Search for the cell housing the specified text and yield its (x, y) center coordinate. 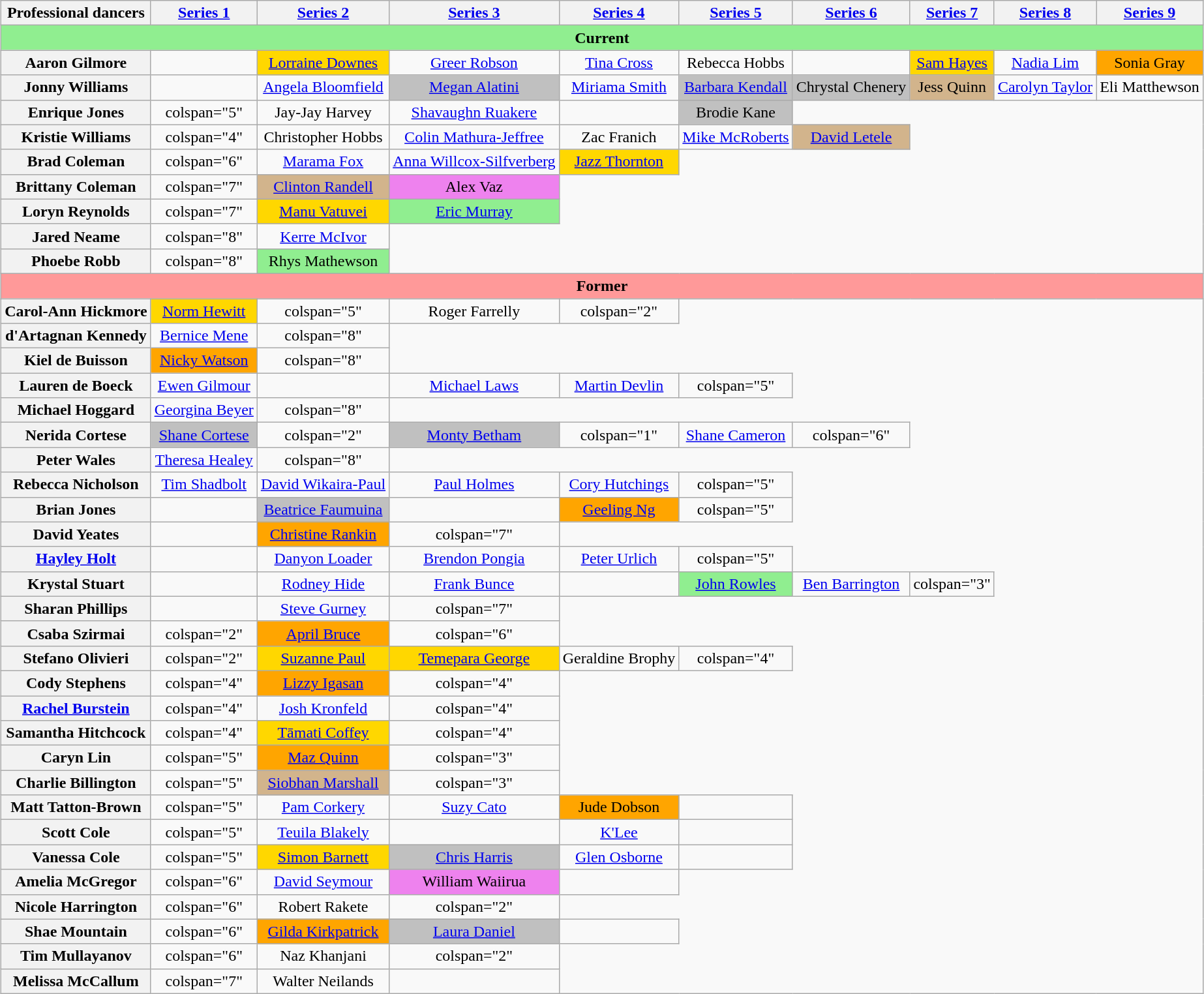
Melissa McCallum (76, 981)
Sonia Gray (1150, 63)
d'Artagnan Kennedy (76, 336)
Series 2 (323, 13)
William Waiirua (474, 882)
Eric Murray (474, 211)
Bernice Mene (203, 336)
Carol-Ann Hickmore (76, 311)
Walter Neilands (323, 981)
Geeling Ng (619, 509)
Peter Wales (76, 460)
Paul Holmes (474, 485)
Cody Stephens (76, 683)
Steve Gurney (323, 609)
April Bruce (323, 633)
Glen Osborne (619, 857)
Barbara Kendall (736, 87)
Shavaughn Ruakere (474, 112)
Anna Willcox-Silfverberg (474, 162)
Series 4 (619, 13)
Nerida Cortese (76, 435)
Brodie Kane (736, 112)
John Rowles (736, 584)
Greer Robson (474, 63)
Pam Corkery (323, 807)
colspan="1" (619, 435)
Current (603, 38)
K'Lee (619, 832)
Kristie Williams (76, 137)
Rodney Hide (323, 584)
Sharan Phillips (76, 609)
Series 7 (952, 13)
Teuila Blakely (323, 832)
Josh Kronfeld (323, 708)
Rebecca Nicholson (76, 485)
Michael Laws (474, 385)
Brad Coleman (76, 162)
Frank Bunce (474, 584)
Series 8 (1045, 13)
Samantha Hitchcock (76, 733)
Robert Rakete (323, 907)
David Seymour (323, 882)
Caryn Lin (76, 758)
Angela Bloomfield (323, 87)
Theresa Healey (203, 460)
Chris Harris (474, 857)
Sam Hayes (952, 63)
Rebecca Hobbs (736, 63)
Georgina Beyer (203, 410)
Matt Tatton-Brown (76, 807)
Suzy Cato (474, 807)
Suzanne Paul (323, 658)
Phoebe Robb (76, 261)
Miriama Smith (619, 87)
Simon Barnett (323, 857)
Jude Dobson (619, 807)
Manu Vatuvei (323, 211)
Siobhan Marshall (323, 783)
Former (603, 286)
Zac Franich (619, 137)
Kiel de Buisson (76, 361)
Enrique Jones (76, 112)
Series 6 (851, 13)
Laura Daniel (474, 931)
Michael Hoggard (76, 410)
Scott Cole (76, 832)
Norm Hewitt (203, 311)
Tāmati Coffey (323, 733)
Nadia Lim (1045, 63)
Rachel Burstein (76, 708)
Brittany Coleman (76, 187)
Professional dancers (76, 13)
Nicky Watson (203, 361)
Vanessa Cole (76, 857)
Aaron Gilmore (76, 63)
Kerre McIvor (323, 236)
Csaba Szirmai (76, 633)
Jazz Thornton (619, 162)
Shae Mountain (76, 931)
Roger Farrelly (474, 311)
Marama Fox (323, 162)
Megan Alatini (474, 87)
Jonny Williams (76, 87)
Eli Matthewson (1150, 87)
David Letele (851, 137)
Martin Devlin (619, 385)
Temepara George (474, 658)
Christopher Hobbs (323, 137)
Hayley Holt (76, 559)
Jay-Jay Harvey (323, 112)
Series 1 (203, 13)
Lauren de Boeck (76, 385)
Stefano Olivieri (76, 658)
Colin Mathura-Jeffree (474, 137)
Jess Quinn (952, 87)
Nicole Harrington (76, 907)
Alex Vaz (474, 187)
Beatrice Faumuina (323, 509)
Mike McRoberts (736, 137)
Rhys Mathewson (323, 261)
Lizzy Igasan (323, 683)
Krystal Stuart (76, 584)
Jared Neame (76, 236)
Tim Shadbolt (203, 485)
Brendon Pongia (474, 559)
Naz Khanjani (323, 956)
Carolyn Taylor (1045, 87)
Clinton Randell (323, 187)
Shane Cameron (736, 435)
Ewen Gilmour (203, 385)
David Wikaira-Paul (323, 485)
Peter Urlich (619, 559)
Amelia McGregor (76, 882)
Chrystal Chenery (851, 87)
Series 3 (474, 13)
Series 9 (1150, 13)
David Yeates (76, 534)
Loryn Reynolds (76, 211)
Shane Cortese (203, 435)
Maz Quinn (323, 758)
Monty Betham (474, 435)
Tim Mullayanov (76, 956)
Gilda Kirkpatrick (323, 931)
Series 5 (736, 13)
Brian Jones (76, 509)
Ben Barrington (851, 584)
Geraldine Brophy (619, 658)
Christine Rankin (323, 534)
Danyon Loader (323, 559)
Tina Cross (619, 63)
Cory Hutchings (619, 485)
Charlie Billington (76, 783)
Lorraine Downes (323, 63)
